Scan for the cell matching the given text and deliver its (X, Y) coordinate at center. 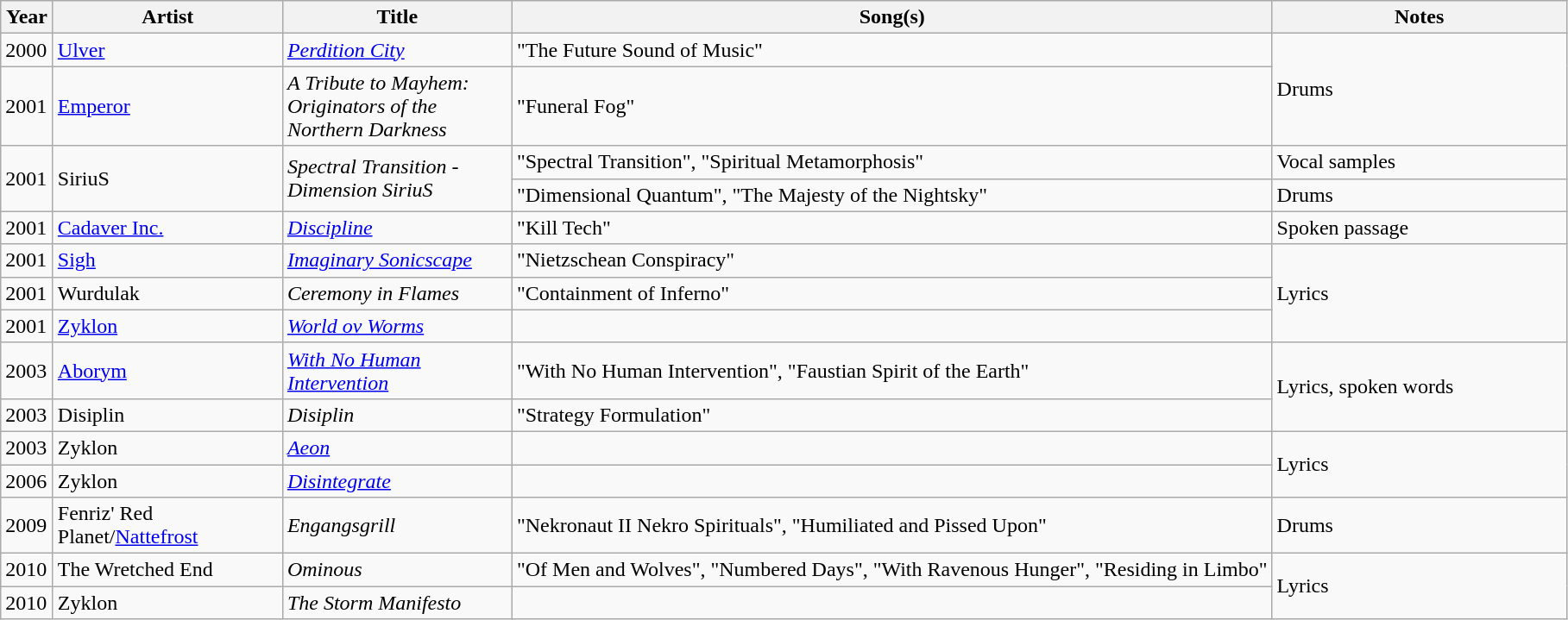
"With No Human Intervention", "Faustian Spirit of the Earth" (892, 371)
"Kill Tech" (892, 228)
Disintegrate (397, 480)
Lyrics, spoken words (1419, 386)
Ulver (167, 50)
Engangsgrill (397, 526)
Discipline (397, 228)
"The Future Sound of Music" (892, 50)
Fenriz' Red Planet/Nattefrost (167, 526)
"Nekronaut II Nekro Spirituals", "Humiliated and Pissed Upon" (892, 526)
Title (397, 17)
Ominous (397, 570)
Aeon (397, 448)
Vocal samples (1419, 162)
Spectral Transition - Dimension SiriuS (397, 178)
Notes (1419, 17)
2006 (28, 480)
"Nietzschean Conspiracy" (892, 260)
SiriuS (167, 178)
Ceremony in Flames (397, 293)
"Spectral Transition", "Spiritual Metamorphosis" (892, 162)
Song(s) (892, 17)
2009 (28, 526)
"Of Men and Wolves", "Numbered Days", "With Ravenous Hunger", "Residing in Limbo" (892, 570)
Wurdulak (167, 293)
A Tribute to Mayhem: Originators of the Northern Darkness (397, 106)
"Strategy Formulation" (892, 415)
Artist (167, 17)
Perdition City (397, 50)
Emperor (167, 106)
"Funeral Fog" (892, 106)
World ov Worms (397, 326)
Spoken passage (1419, 228)
Year (28, 17)
Imaginary Sonicscape (397, 260)
With No Human Intervention (397, 371)
"Containment of Inferno" (892, 293)
Sigh (167, 260)
The Storm Manifesto (397, 603)
"Dimensional Quantum", "The Majesty of the Nightsky" (892, 195)
Cadaver Inc. (167, 228)
Aborym (167, 371)
2000 (28, 50)
The Wretched End (167, 570)
